Scan for the cell matching the given text and deliver its [X, Y] coordinate at center. 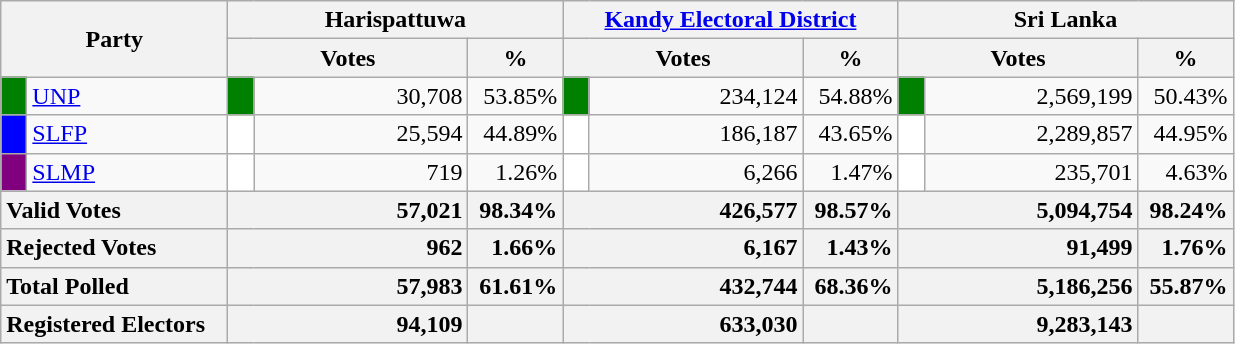
633,030 [683, 324]
235,701 [1031, 172]
Kandy Electoral District [730, 20]
UNP [128, 96]
43.65% [850, 134]
53.85% [516, 96]
6,266 [696, 172]
57,983 [348, 286]
44.89% [516, 134]
30,708 [361, 96]
Party [114, 39]
Rejected Votes [114, 248]
1.26% [516, 172]
98.24% [1186, 210]
2,289,857 [1031, 134]
Valid Votes [114, 210]
Total Polled [114, 286]
719 [361, 172]
94,109 [348, 324]
55.87% [1186, 286]
Sri Lanka [1066, 20]
1.47% [850, 172]
426,577 [683, 210]
SLMP [128, 172]
1.76% [1186, 248]
6,167 [683, 248]
432,744 [683, 286]
54.88% [850, 96]
234,124 [696, 96]
5,094,754 [1018, 210]
68.36% [850, 286]
Registered Electors [114, 324]
186,187 [696, 134]
50.43% [1186, 96]
98.34% [516, 210]
4.63% [1186, 172]
1.43% [850, 248]
SLFP [128, 134]
61.61% [516, 286]
44.95% [1186, 134]
962 [348, 248]
1.66% [516, 248]
91,499 [1018, 248]
Harispattuwa [396, 20]
57,021 [348, 210]
9,283,143 [1018, 324]
5,186,256 [1018, 286]
2,569,199 [1031, 96]
25,594 [361, 134]
98.57% [850, 210]
